Scan for the cell matching the given text and deliver its (x, y) coordinate at center. 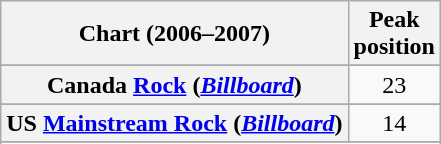
23 (394, 85)
Canada Rock (Billboard) (174, 85)
14 (394, 123)
Peak position (394, 34)
Chart (2006–2007) (174, 34)
US Mainstream Rock (Billboard) (174, 123)
